From the cell containing the given text, extract its center point as [X, Y] coordinate. 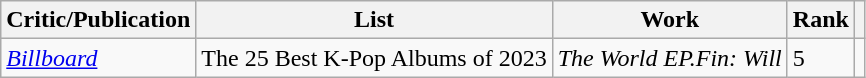
Rank [820, 20]
The 25 Best K-Pop Albums of 2023 [374, 58]
The World EP.Fin: Will [670, 58]
List [374, 20]
5 [820, 58]
Critic/Publication [98, 20]
Work [670, 20]
Billboard [98, 58]
